Locate the cell with the specified text and output its [X, Y] center coordinate. 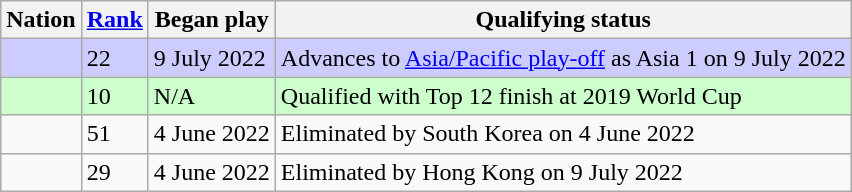
29 [114, 172]
Qualified with Top 12 finish at 2019 World Cup [563, 96]
Nation [41, 20]
Rank [114, 20]
Eliminated by Hong Kong on 9 July 2022 [563, 172]
N/A [212, 96]
9 July 2022 [212, 58]
Advances to Asia/Pacific play-off as Asia 1 on 9 July 2022 [563, 58]
51 [114, 134]
Began play [212, 20]
Eliminated by South Korea on 4 June 2022 [563, 134]
10 [114, 96]
Qualifying status [563, 20]
22 [114, 58]
